Extract the (X, Y) coordinate from the center of the cell holding the provided text.  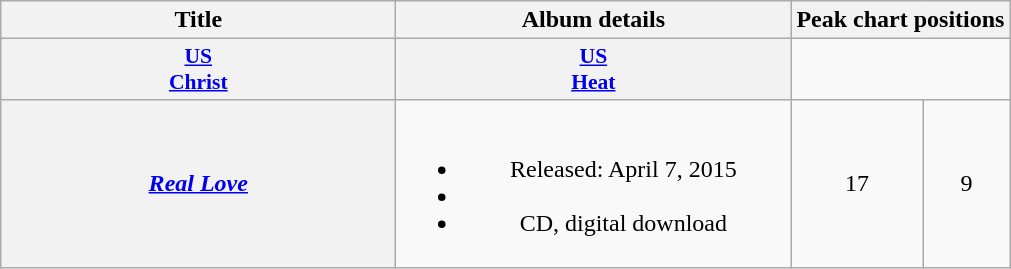
Album details (594, 20)
17 (857, 184)
9 (966, 184)
Released: April 7, 2015CD, digital download (594, 184)
USHeat (594, 70)
Real Love (198, 184)
USChrist (198, 70)
Peak chart positions (900, 20)
Title (198, 20)
